Capture the cell that displays the provided text and extract its (x, y) central coordinate. 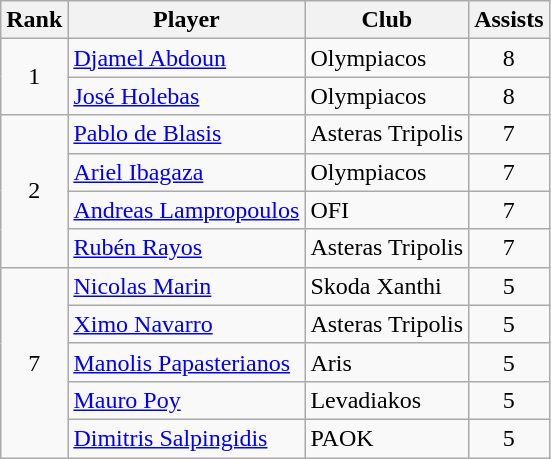
2 (34, 191)
Djamel Abdoun (186, 58)
Mauro Poy (186, 400)
1 (34, 77)
Manolis Papasterianos (186, 362)
Rank (34, 20)
Ariel Ibagaza (186, 172)
OFI (387, 210)
Andreas Lampropoulos (186, 210)
Player (186, 20)
Club (387, 20)
Aris (387, 362)
Rubén Rayos (186, 248)
José Holebas (186, 96)
Pablo de Blasis (186, 134)
Dimitris Salpingidis (186, 438)
Assists (509, 20)
Ximo Navarro (186, 324)
Skoda Xanthi (387, 286)
Nicolas Marin (186, 286)
PAOK (387, 438)
Levadiakos (387, 400)
